Pinpoint the cell where the given text exists, returning its [X, Y] midpoint coordinate. 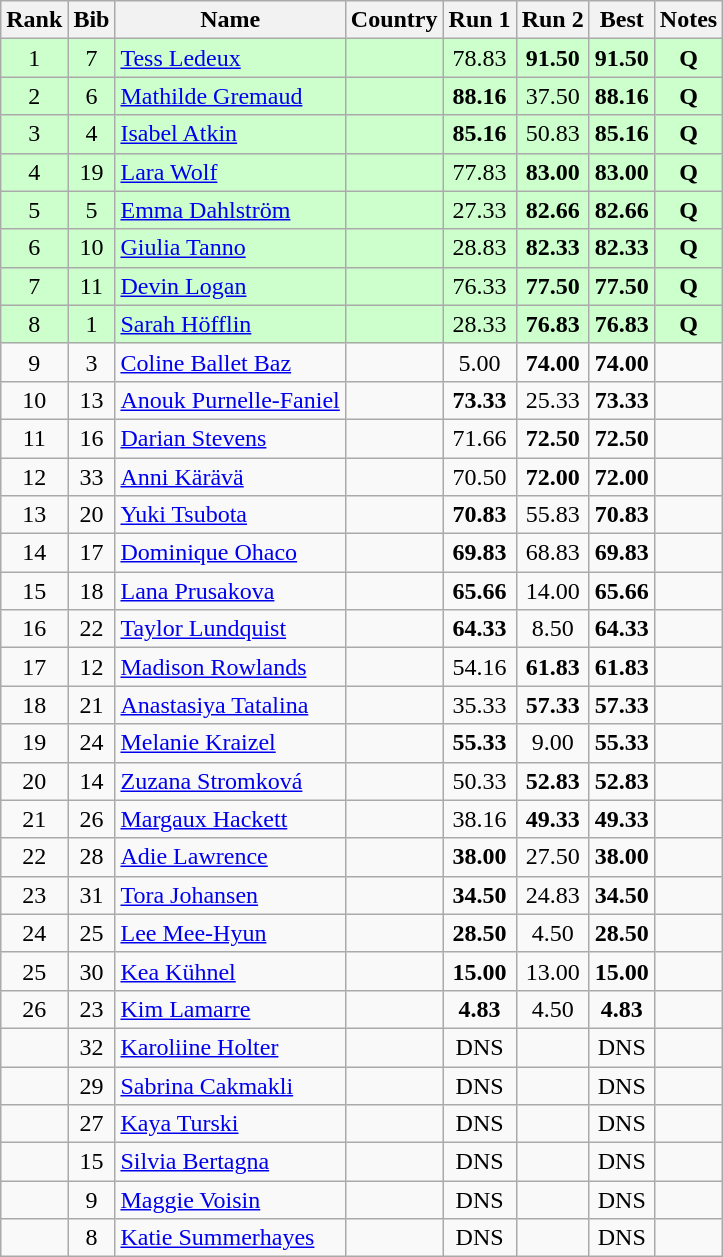
Adie Lawrence [230, 857]
Tess Ledeux [230, 58]
27.50 [552, 857]
76.33 [480, 286]
Isabel Atkin [230, 134]
50.33 [480, 781]
77.83 [480, 172]
Dominique Ohaco [230, 553]
13.00 [552, 971]
Name [230, 20]
Run 1 [480, 20]
Rank [34, 20]
78.83 [480, 58]
31 [92, 895]
28 [92, 857]
Maggie Voisin [230, 1200]
5.00 [480, 362]
Taylor Lundquist [230, 629]
14.00 [552, 591]
32 [92, 1047]
Tora Johansen [230, 895]
Coline Ballet Baz [230, 362]
2 [34, 96]
Sarah Höfflin [230, 324]
Darian Stevens [230, 438]
55.83 [552, 515]
Best [622, 20]
Silvia Bertagna [230, 1162]
Bib [92, 20]
Kaya Turski [230, 1124]
Country [394, 20]
54.16 [480, 667]
33 [92, 477]
24.83 [552, 895]
Anouk Purnelle-Faniel [230, 400]
Kea Kühnel [230, 971]
28.83 [480, 248]
9.00 [552, 743]
Run 2 [552, 20]
Sabrina Cakmakli [230, 1085]
37.50 [552, 96]
Devin Logan [230, 286]
Yuki Tsubota [230, 515]
Emma Dahlström [230, 210]
Melanie Kraizel [230, 743]
Lee Mee-Hyun [230, 933]
29 [92, 1085]
Margaux Hackett [230, 819]
Zuzana Stromková [230, 781]
27 [92, 1124]
38.16 [480, 819]
Mathilde Gremaud [230, 96]
Karoliine Holter [230, 1047]
Giulia Tanno [230, 248]
25.33 [552, 400]
28.33 [480, 324]
71.66 [480, 438]
Lara Wolf [230, 172]
Anni Kärävä [230, 477]
35.33 [480, 705]
50.83 [552, 134]
8.50 [552, 629]
Katie Summerhayes [230, 1238]
27.33 [480, 210]
70.50 [480, 477]
Madison Rowlands [230, 667]
Anastasiya Tatalina [230, 705]
Kim Lamarre [230, 1009]
Lana Prusakova [230, 591]
30 [92, 971]
68.83 [552, 553]
Notes [688, 20]
